Determine the (x, y) coordinate at the center of the cell enclosing the given text.  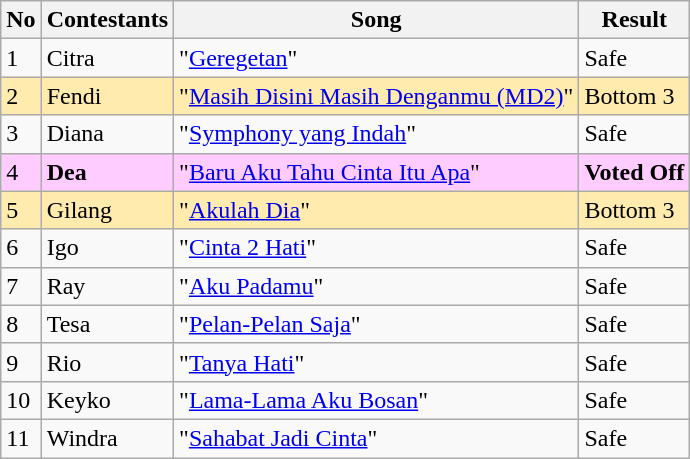
Windra (107, 438)
4 (21, 172)
Gilang (107, 210)
"Lama-Lama Aku Bosan" (376, 400)
"Sahabat Jadi Cinta" (376, 438)
"Akulah Dia" (376, 210)
"Geregetan" (376, 58)
5 (21, 210)
Keyko (107, 400)
10 (21, 400)
Dea (107, 172)
Diana (107, 134)
Citra (107, 58)
7 (21, 286)
6 (21, 248)
Igo (107, 248)
Voted Off (634, 172)
Result (634, 20)
Contestants (107, 20)
Song (376, 20)
"Baru Aku Tahu Cinta Itu Apa" (376, 172)
2 (21, 96)
"Symphony yang Indah" (376, 134)
"Aku Padamu" (376, 286)
"Masih Disini Masih Denganmu (MD2)" (376, 96)
8 (21, 324)
No (21, 20)
Ray (107, 286)
3 (21, 134)
1 (21, 58)
"Pelan-Pelan Saja" (376, 324)
11 (21, 438)
Fendi (107, 96)
9 (21, 362)
"Cinta 2 Hati" (376, 248)
Tesa (107, 324)
Rio (107, 362)
"Tanya Hati" (376, 362)
